From the cell containing the given text, extract its center point as (x, y) coordinate. 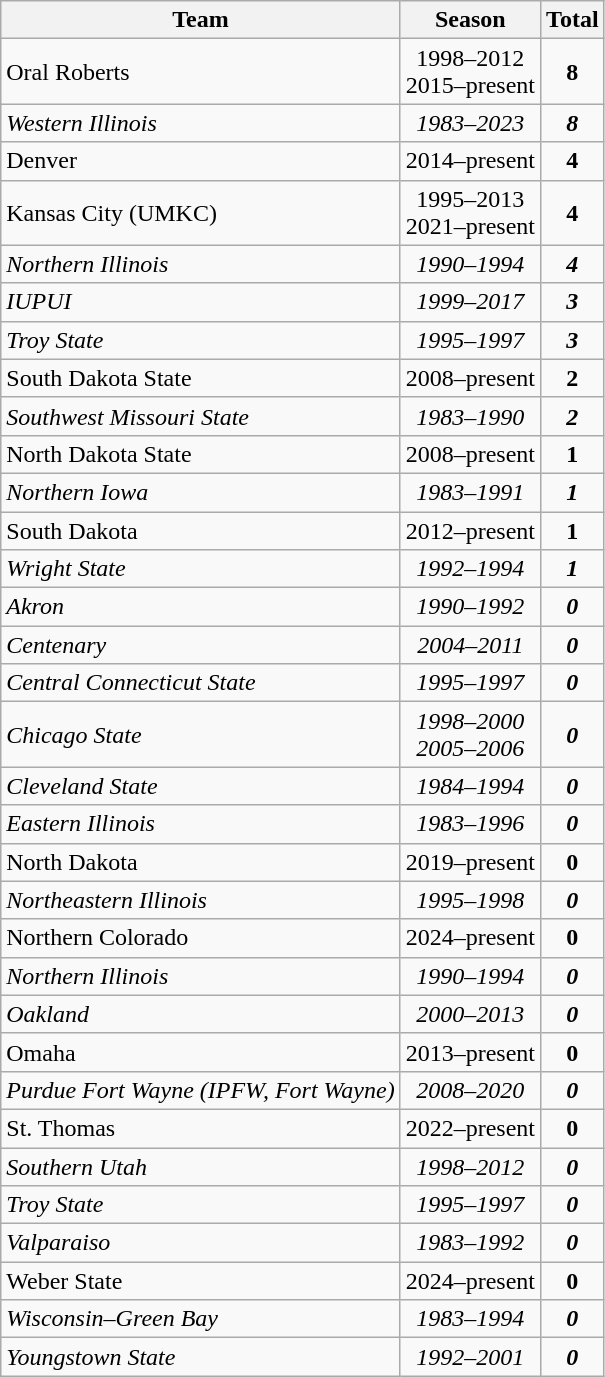
1983–1991 (470, 492)
1998–20002005–2006 (470, 734)
North Dakota State (200, 454)
Wright State (200, 569)
2000–2013 (470, 1014)
Oral Roberts (200, 72)
1983–1990 (470, 416)
Central Connecticut State (200, 683)
Weber State (200, 1281)
Northeastern Illinois (200, 900)
1995–20132021–present (470, 212)
1998–20122015–present (470, 72)
1983–1996 (470, 824)
2008–2020 (470, 1090)
2022–present (470, 1128)
Northern Iowa (200, 492)
Oakland (200, 1014)
North Dakota (200, 862)
Centenary (200, 645)
1998–2012 (470, 1167)
Omaha (200, 1052)
2013–present (470, 1052)
1984–1994 (470, 786)
2004–2011 (470, 645)
1983–1992 (470, 1243)
1992–2001 (470, 1357)
2019–present (470, 862)
Cleveland State (200, 786)
Northern Colorado (200, 938)
South Dakota State (200, 378)
Youngstown State (200, 1357)
Team (200, 20)
2012–present (470, 531)
1990–1992 (470, 607)
Valparaiso (200, 1243)
Eastern Illinois (200, 824)
1992–1994 (470, 569)
1995–1998 (470, 900)
2014–present (470, 161)
Wisconsin–Green Bay (200, 1319)
Denver (200, 161)
Kansas City (UMKC) (200, 212)
St. Thomas (200, 1128)
1983–1994 (470, 1319)
Western Illinois (200, 123)
1999–2017 (470, 302)
Akron (200, 607)
IUPUI (200, 302)
1983–2023 (470, 123)
Southern Utah (200, 1167)
Total (573, 20)
Chicago State (200, 734)
Season (470, 20)
Southwest Missouri State (200, 416)
South Dakota (200, 531)
Purdue Fort Wayne (IPFW, Fort Wayne) (200, 1090)
